Return [x, y] of the center of cell containing provided text 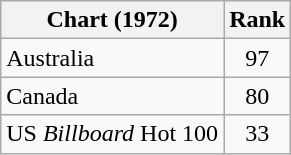
US Billboard Hot 100 [112, 134]
Australia [112, 58]
Rank [258, 20]
80 [258, 96]
Canada [112, 96]
97 [258, 58]
33 [258, 134]
Chart (1972) [112, 20]
